Identify which cell holds the provided text, then report its [x, y] central coordinate. 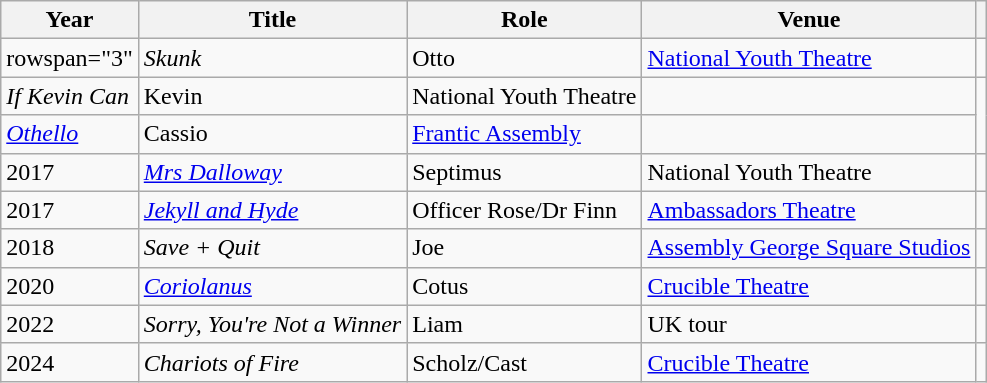
rowspan="3" [70, 58]
2022 [70, 324]
Otto [524, 58]
Joe [524, 248]
Assembly George Square Studios [809, 248]
If Kevin Can [70, 96]
Year [70, 20]
Title [272, 20]
Officer Rose/Dr Finn [524, 210]
UK tour [809, 324]
Kevin [272, 96]
Cassio [272, 134]
2024 [70, 362]
Ambassadors Theatre [809, 210]
Cotus [524, 286]
Coriolanus [272, 286]
Venue [809, 20]
Chariots of Fire [272, 362]
2020 [70, 286]
Scholz/Cast [524, 362]
Skunk [272, 58]
2018 [70, 248]
Save + Quit [272, 248]
Liam [524, 324]
Jekyll and Hyde [272, 210]
Septimus [524, 172]
Role [524, 20]
Othello [70, 134]
Mrs Dalloway [272, 172]
Sorry, You're Not a Winner [272, 324]
Frantic Assembly [524, 134]
